Extract the [x, y] coordinate from the center of the cell holding the provided text.  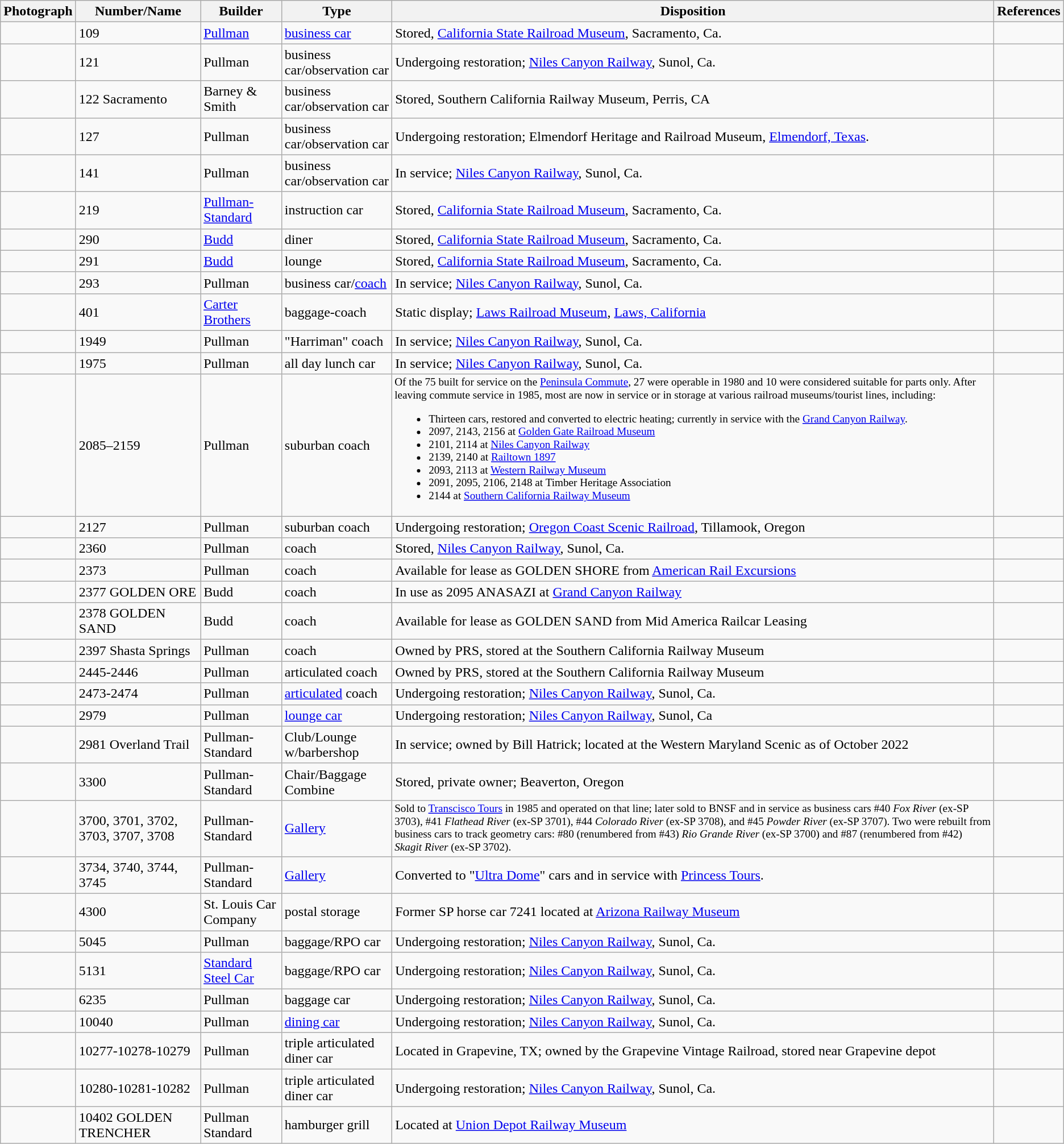
5131 [138, 971]
Disposition [693, 11]
10280-10281-10282 [138, 1088]
Type [336, 11]
290 [138, 239]
2979 [138, 715]
121 [138, 63]
291 [138, 261]
Stored, Niles Canyon Railway, Sunol, Ca. [693, 549]
Chair/Baggage Combine [336, 781]
Available for lease as GOLDEN SAND from Mid America Railcar Leasing [693, 621]
127 [138, 136]
Former SP horse car 7241 located at Arizona Railway Museum [693, 912]
4300 [138, 912]
Undergoing restoration; Niles Canyon Railway, Sunol, Ca [693, 715]
"Harriman" coach [336, 341]
baggage-coach [336, 312]
Number/Name [138, 11]
2360 [138, 549]
Photograph [38, 11]
2473-2474 [138, 694]
lounge [336, 261]
business car/coach [336, 283]
Static display; Laws Railroad Museum, Laws, California [693, 312]
2981 Overland Trail [138, 745]
baggage car [336, 1000]
Undergoing restoration; Elmendorf Heritage and Railroad Museum, Elmendorf, Texas. [693, 136]
Stored, Southern California Railway Museum, Perris, CA [693, 99]
Available for lease as GOLDEN SHORE from American Rail Excursions [693, 570]
Located in Grapevine, TX; owned by the Grapevine Vintage Railroad, stored near Grapevine depot [693, 1051]
6235 [138, 1000]
instruction car [336, 210]
lounge car [336, 715]
109 [138, 33]
10402 GOLDEN TRENCHER [138, 1125]
1975 [138, 363]
2397 Shasta Springs [138, 650]
Builder [241, 11]
122 Sacramento [138, 99]
1949 [138, 341]
2373 [138, 570]
3300 [138, 781]
3700, 3701, 3702, 3703, 3707, 3708 [138, 828]
In service; owned by Bill Hatrick; located at the Western Maryland Scenic as of October 2022 [693, 745]
St. Louis Car Company [241, 912]
2127 [138, 527]
401 [138, 312]
all day lunch car [336, 363]
Located at Union Depot Railway Museum [693, 1125]
hamburger grill [336, 1125]
5045 [138, 942]
business car [336, 33]
postal storage [336, 912]
2445-2446 [138, 672]
293 [138, 283]
In use as 2095 ANASAZI at Grand Canyon Railway [693, 592]
Standard Steel Car [241, 971]
141 [138, 173]
2085–2159 [138, 445]
10277-10278-10279 [138, 1051]
3734, 3740, 3744, 3745 [138, 874]
diner [336, 239]
Carter Brothers [241, 312]
Undergoing restoration; Oregon Coast Scenic Railroad, Tillamook, Oregon [693, 527]
2378 GOLDEN SAND [138, 621]
219 [138, 210]
Stored, private owner; Beaverton, Oregon [693, 781]
Club/Lounge w/barbershop [336, 745]
Converted to "Ultra Dome" cars and in service with Princess Tours. [693, 874]
Pullman Standard [241, 1125]
Barney & Smith [241, 99]
dining car [336, 1022]
2377 GOLDEN ORE [138, 592]
10040 [138, 1022]
References [1029, 11]
